Capture the cell that displays the provided text and extract its (X, Y) central coordinate. 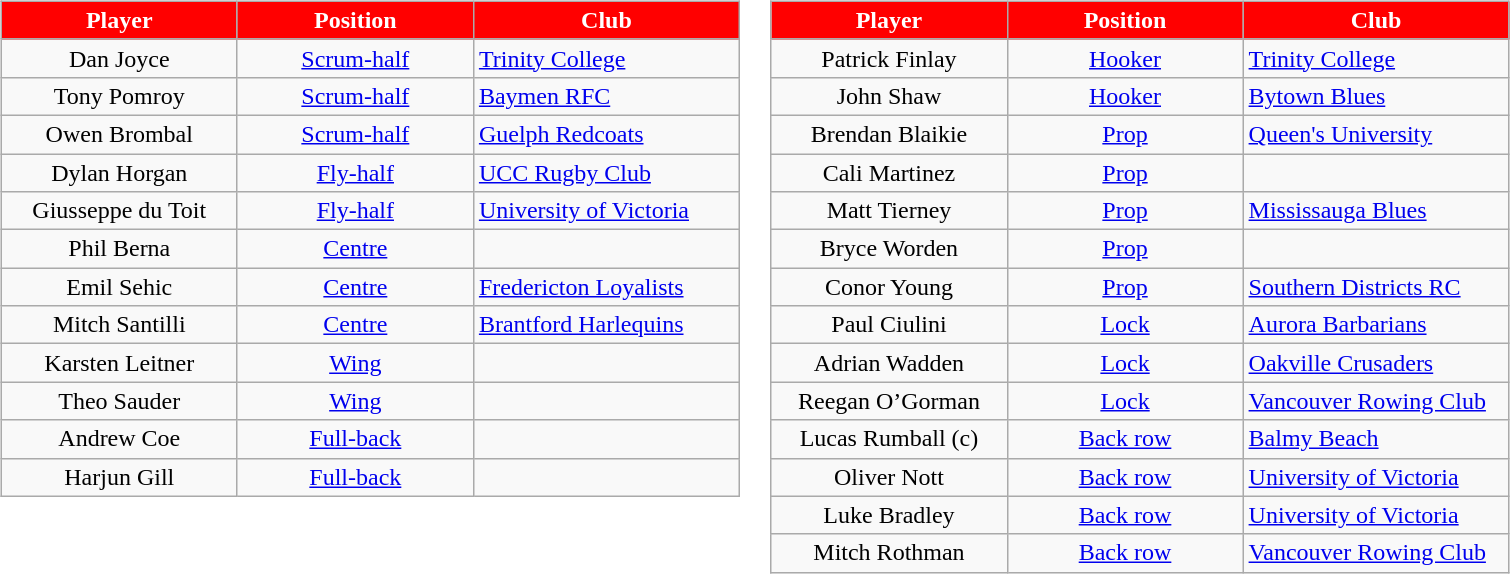
Southern Districts RC (1376, 287)
Andrew Coe (119, 439)
Reegan O’Gorman (889, 401)
Emil Sehic (119, 287)
Matt Tierney (889, 211)
Brantford Harlequins (606, 325)
Oliver Nott (889, 477)
Patrick Finlay (889, 58)
Karsten Leitner (119, 363)
Queen's University (1376, 134)
Tony Pomroy (119, 96)
Dan Joyce (119, 58)
Dylan Horgan (119, 173)
Theo Sauder (119, 401)
Giusseppe du Toit (119, 211)
Mitch Santilli (119, 325)
Harjun Gill (119, 477)
UCC Rugby Club (606, 173)
Oakville Crusaders (1376, 363)
Guelph Redcoats (606, 134)
Bryce Worden (889, 249)
Luke Bradley (889, 515)
Cali Martinez (889, 173)
Phil Berna (119, 249)
Aurora Barbarians (1376, 325)
Bytown Blues (1376, 96)
Fredericton Loyalists (606, 287)
Mitch Rothman (889, 553)
Brendan Blaikie (889, 134)
John Shaw (889, 96)
Paul Ciulini (889, 325)
Baymen RFC (606, 96)
Owen Brombal (119, 134)
Conor Young (889, 287)
Balmy Beach (1376, 439)
Adrian Wadden (889, 363)
Lucas Rumball (c) (889, 439)
Mississauga Blues (1376, 211)
